Pinpoint the cell where the given text exists, returning its (X, Y) midpoint coordinate. 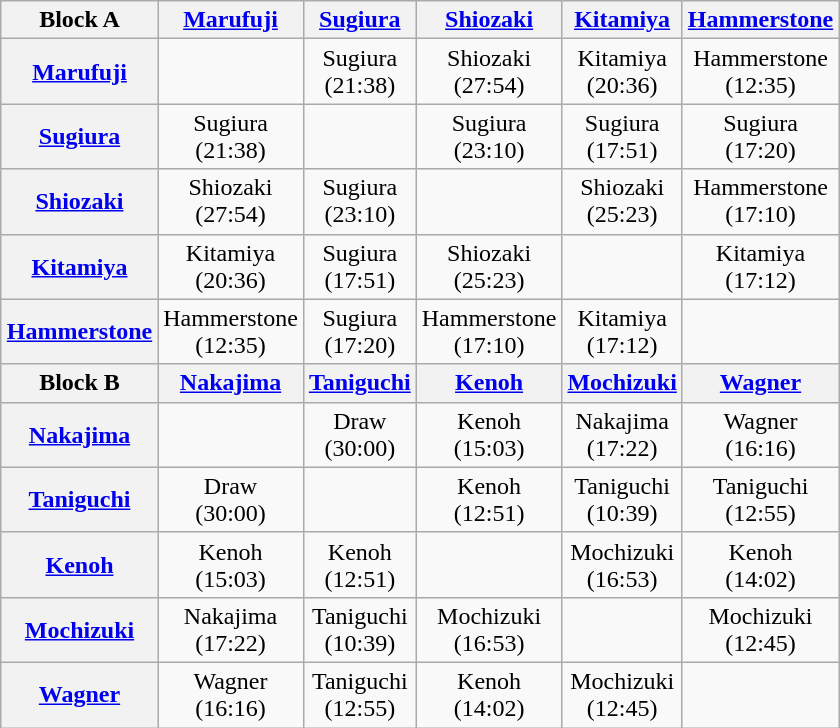
Block A (79, 20)
Block B (79, 383)
